Scan for the cell matching the given text and deliver its (X, Y) coordinate at center. 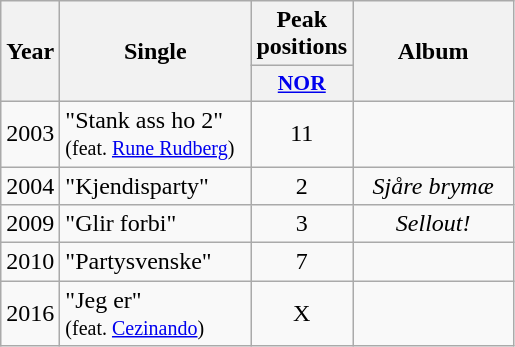
2010 (30, 262)
X (302, 314)
NOR (302, 84)
"Partysvenske" (156, 262)
2 (302, 185)
7 (302, 262)
Sjåre brymæ (434, 185)
Year (30, 52)
"Jeg er" (feat. Cezinando) (156, 314)
2003 (30, 134)
3 (302, 224)
2004 (30, 185)
Sellout! (434, 224)
Album (434, 52)
"Stank ass ho 2" (feat. Rune Rudberg) (156, 134)
Single (156, 52)
"Kjendisparty" (156, 185)
2016 (30, 314)
11 (302, 134)
Peak positions (302, 34)
"Glir forbi" (156, 224)
2009 (30, 224)
